Return the [X, Y] coordinate for the center point of the cell that contains the specified text.  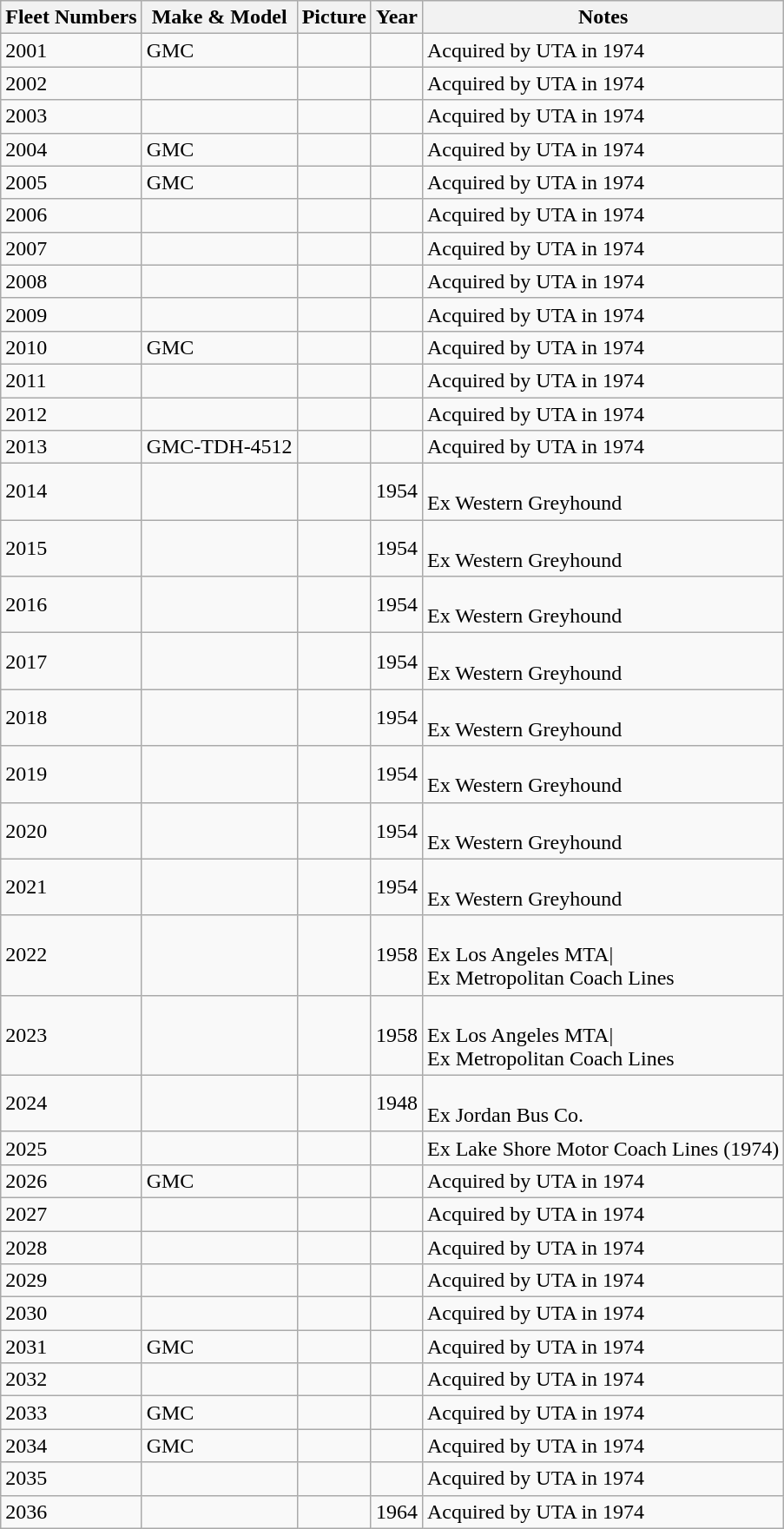
2013 [71, 447]
2012 [71, 414]
Ex Jordan Bus Co. [603, 1103]
2018 [71, 717]
2036 [71, 1512]
2034 [71, 1446]
2019 [71, 774]
2022 [71, 955]
2014 [71, 491]
2003 [71, 116]
2002 [71, 83]
1948 [396, 1103]
2007 [71, 248]
2024 [71, 1103]
2017 [71, 662]
Fleet Numbers [71, 17]
2005 [71, 182]
2001 [71, 50]
2032 [71, 1380]
2016 [71, 604]
2004 [71, 149]
2011 [71, 380]
2010 [71, 347]
2027 [71, 1214]
2025 [71, 1148]
2023 [71, 1035]
2031 [71, 1347]
2028 [71, 1248]
1964 [396, 1512]
Ex Lake Shore Motor Coach Lines (1974) [603, 1148]
2020 [71, 830]
2015 [71, 549]
Picture [333, 17]
2006 [71, 215]
2009 [71, 314]
Make & Model [219, 17]
2033 [71, 1413]
2021 [71, 887]
Notes [603, 17]
GMC-TDH-4512 [219, 447]
2026 [71, 1181]
Year [396, 17]
2035 [71, 1479]
2029 [71, 1281]
2030 [71, 1314]
2008 [71, 281]
